Provide the [x, y] coordinate of the cell's center where the given text is located.  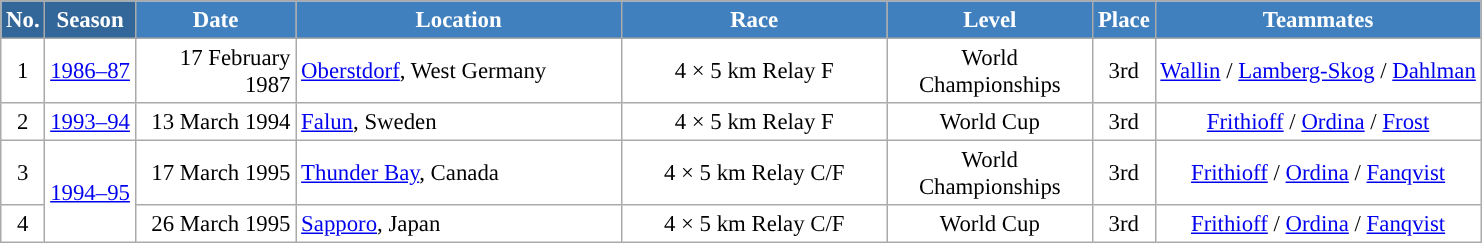
Falun, Sweden [459, 122]
1994–95 [90, 192]
1993–94 [90, 122]
Thunder Bay, Canada [459, 174]
Place [1124, 20]
Season [90, 20]
Wallin / Lamberg-Skog / Dahlman [1318, 72]
2 [23, 122]
Date [216, 20]
Oberstdorf, West Germany [459, 72]
Location [459, 20]
Level [990, 20]
1 [23, 72]
26 March 1995 [216, 224]
Frithioff / Ordina / Frost [1318, 122]
3 [23, 174]
Race [754, 20]
17 February 1987 [216, 72]
Sapporo, Japan [459, 224]
No. [23, 20]
17 March 1995 [216, 174]
1986–87 [90, 72]
Teammates [1318, 20]
4 [23, 224]
13 March 1994 [216, 122]
